From the cell containing the given text, extract its center point as [X, Y] coordinate. 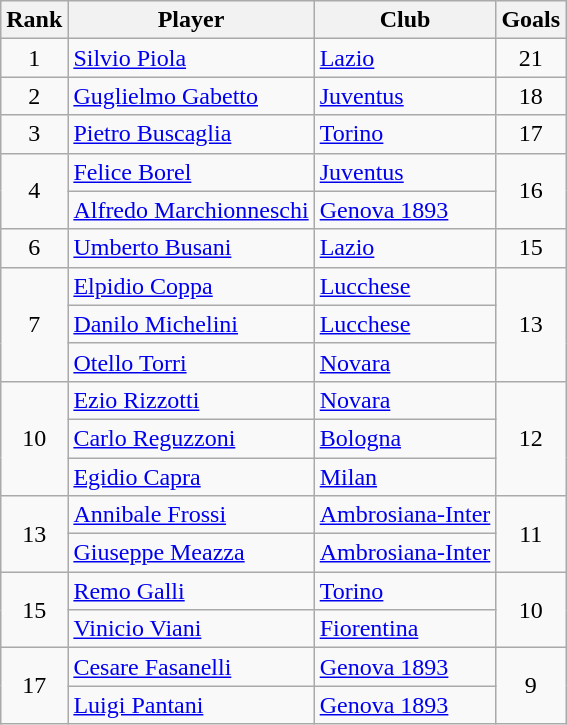
Club [405, 20]
Guglielmo Gabetto [191, 96]
6 [34, 248]
Milan [405, 477]
Cesare Fasanelli [191, 667]
Ezio Rizzotti [191, 400]
Carlo Reguzzoni [191, 438]
Alfredo Marchionneschi [191, 210]
Bologna [405, 438]
Danilo Michelini [191, 324]
Luigi Pantani [191, 705]
12 [531, 438]
21 [531, 58]
Otello Torri [191, 362]
Giuseppe Meazza [191, 553]
Rank [34, 20]
3 [34, 134]
Elpidio Coppa [191, 286]
Remo Galli [191, 591]
7 [34, 324]
11 [531, 534]
Annibale Frossi [191, 515]
Player [191, 20]
16 [531, 191]
Felice Borel [191, 172]
Umberto Busani [191, 248]
Pietro Buscaglia [191, 134]
Egidio Capra [191, 477]
Fiorentina [405, 629]
18 [531, 96]
9 [531, 686]
Goals [531, 20]
4 [34, 191]
2 [34, 96]
Vinicio Viani [191, 629]
1 [34, 58]
Silvio Piola [191, 58]
